Return [X, Y] of the center of cell containing provided text 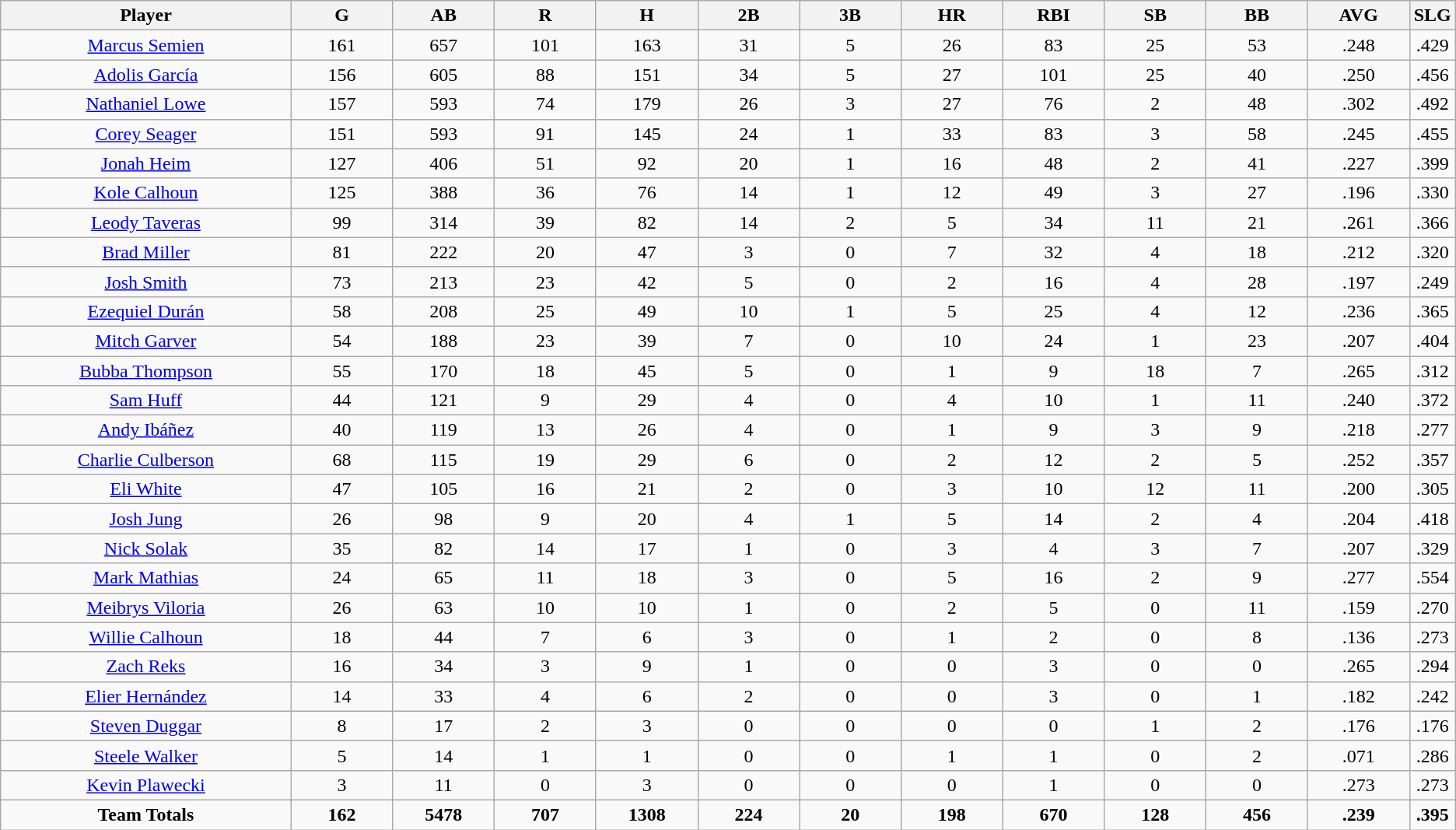
.242 [1433, 696]
.227 [1358, 163]
.330 [1433, 193]
Elier Hernández [146, 696]
Josh Jung [146, 519]
125 [342, 193]
.372 [1433, 401]
35 [342, 548]
98 [443, 519]
R [546, 16]
170 [443, 371]
68 [342, 460]
163 [647, 45]
74 [546, 104]
51 [546, 163]
198 [952, 814]
.492 [1433, 104]
55 [342, 371]
5478 [443, 814]
.365 [1433, 311]
H [647, 16]
179 [647, 104]
.197 [1358, 282]
.455 [1433, 134]
162 [342, 814]
Kevin Plawecki [146, 785]
Zach Reks [146, 667]
Nick Solak [146, 548]
Meibrys Viloria [146, 608]
.270 [1433, 608]
54 [342, 341]
3B [851, 16]
81 [342, 252]
.286 [1433, 755]
707 [546, 814]
Corey Seager [146, 134]
13 [546, 430]
.250 [1358, 75]
121 [443, 401]
145 [647, 134]
222 [443, 252]
88 [546, 75]
HR [952, 16]
314 [443, 222]
Brad Miller [146, 252]
G [342, 16]
213 [443, 282]
.418 [1433, 519]
45 [647, 371]
Josh Smith [146, 282]
388 [443, 193]
Team Totals [146, 814]
91 [546, 134]
.429 [1433, 45]
.200 [1358, 489]
156 [342, 75]
208 [443, 311]
28 [1257, 282]
Andy Ibáñez [146, 430]
.071 [1358, 755]
.302 [1358, 104]
.399 [1433, 163]
19 [546, 460]
.404 [1433, 341]
1308 [647, 814]
.252 [1358, 460]
.248 [1358, 45]
63 [443, 608]
.357 [1433, 460]
406 [443, 163]
.136 [1358, 637]
605 [443, 75]
127 [342, 163]
.196 [1358, 193]
.249 [1433, 282]
Nathaniel Lowe [146, 104]
Adolis García [146, 75]
128 [1156, 814]
.239 [1358, 814]
115 [443, 460]
.204 [1358, 519]
36 [546, 193]
224 [748, 814]
Sam Huff [146, 401]
.236 [1358, 311]
SLG [1433, 16]
Mark Mathias [146, 578]
32 [1053, 252]
2B [748, 16]
73 [342, 282]
.554 [1433, 578]
.182 [1358, 696]
.456 [1433, 75]
42 [647, 282]
65 [443, 578]
Eli White [146, 489]
.320 [1433, 252]
BB [1257, 16]
.218 [1358, 430]
157 [342, 104]
Bubba Thompson [146, 371]
92 [647, 163]
Steele Walker [146, 755]
Jonah Heim [146, 163]
RBI [1053, 16]
105 [443, 489]
.240 [1358, 401]
AB [443, 16]
Player [146, 16]
.329 [1433, 548]
.245 [1358, 134]
Steven Duggar [146, 726]
.366 [1433, 222]
670 [1053, 814]
41 [1257, 163]
119 [443, 430]
53 [1257, 45]
657 [443, 45]
456 [1257, 814]
Mitch Garver [146, 341]
Willie Calhoun [146, 637]
.212 [1358, 252]
Charlie Culberson [146, 460]
SB [1156, 16]
Ezequiel Durán [146, 311]
Leody Taveras [146, 222]
.395 [1433, 814]
188 [443, 341]
Marcus Semien [146, 45]
Kole Calhoun [146, 193]
99 [342, 222]
.294 [1433, 667]
AVG [1358, 16]
.305 [1433, 489]
.312 [1433, 371]
.261 [1358, 222]
.159 [1358, 608]
161 [342, 45]
31 [748, 45]
